Detect which cell encompasses the target text, then output its [x, y] center coordinate. 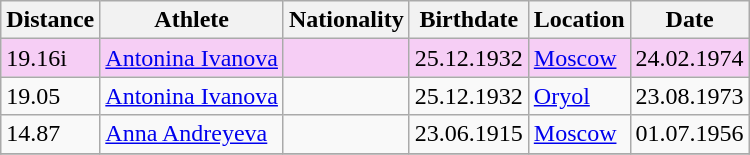
01.07.1956 [690, 134]
19.16i [50, 58]
23.08.1973 [690, 96]
Date [690, 20]
Athlete [192, 20]
Oryol [579, 96]
14.87 [50, 134]
Anna Andreyeva [192, 134]
24.02.1974 [690, 58]
19.05 [50, 96]
Location [579, 20]
Birthdate [468, 20]
23.06.1915 [468, 134]
Distance [50, 20]
Nationality [346, 20]
